Scan for the cell matching the given text and deliver its (X, Y) coordinate at center. 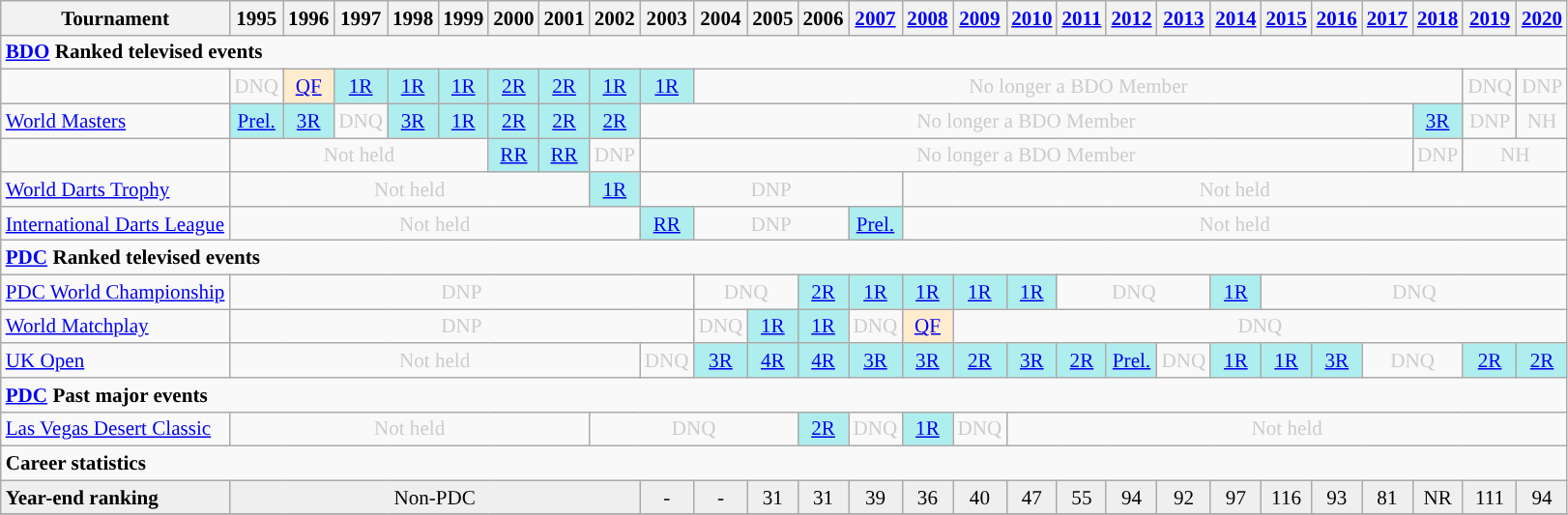
1996 (308, 17)
2005 (772, 17)
BDO Ranked televised events (784, 52)
2020 (1542, 17)
Career statistics (784, 464)
2017 (1387, 17)
2007 (876, 17)
2000 (513, 17)
2018 (1437, 17)
PDC Ranked televised events (784, 257)
2003 (667, 17)
55 (1081, 497)
2010 (1031, 17)
1999 (463, 17)
1995 (256, 17)
2001 (565, 17)
UK Open (116, 359)
2019 (1490, 17)
1997 (361, 17)
36 (927, 497)
International Darts League (116, 222)
2014 (1235, 17)
2012 (1131, 17)
116 (1286, 497)
PDC World Championship (116, 292)
World Matchplay (116, 327)
Non-PDC (434, 497)
93 (1337, 497)
1998 (413, 17)
2015 (1286, 17)
NR (1437, 497)
2016 (1337, 17)
World Masters (116, 120)
111 (1490, 497)
2006 (823, 17)
2002 (615, 17)
Year-end ranking (116, 497)
92 (1184, 497)
2009 (980, 17)
47 (1031, 497)
Tournament (116, 17)
97 (1235, 497)
World Darts Trophy (116, 189)
2008 (927, 17)
81 (1387, 497)
2011 (1081, 17)
PDC Past major events (784, 394)
Las Vegas Desert Classic (116, 429)
39 (876, 497)
40 (980, 497)
2004 (721, 17)
2013 (1184, 17)
